Find where the given text appears and provide that cell's center as [x, y] coordinate. 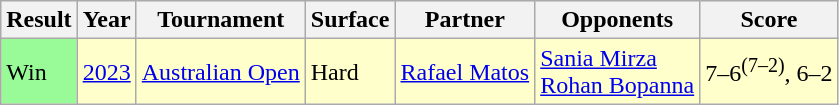
7–6(7–2), 6–2 [769, 72]
Year [106, 20]
Sania Mirza Rohan Bopanna [618, 72]
Hard [350, 72]
Result [39, 20]
Partner [465, 20]
2023 [106, 72]
Opponents [618, 20]
Australian Open [220, 72]
Score [769, 20]
Win [39, 72]
Tournament [220, 20]
Rafael Matos [465, 72]
Surface [350, 20]
